Provide the (X, Y) coordinate of the cell's center where the given text is located.  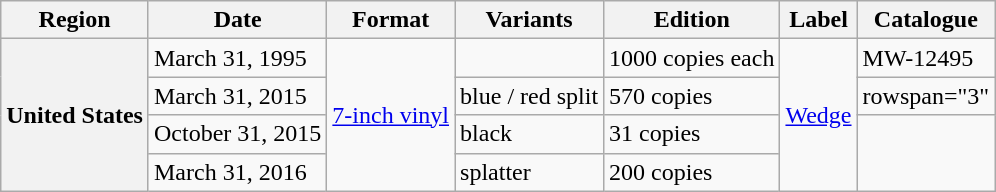
MW-12495 (926, 58)
Date (237, 20)
31 copies (692, 134)
rowspan="3" (926, 96)
blue / red split (530, 96)
March 31, 2015 (237, 96)
United States (75, 115)
1000 copies each (692, 58)
200 copies (692, 172)
March 31, 2016 (237, 172)
570 copies (692, 96)
black (530, 134)
splatter (530, 172)
Catalogue (926, 20)
March 31, 1995 (237, 58)
Label (818, 20)
Format (391, 20)
Region (75, 20)
Wedge (818, 115)
Edition (692, 20)
Variants (530, 20)
7-inch vinyl (391, 115)
October 31, 2015 (237, 134)
